Capture the cell that displays the provided text and extract its [X, Y] central coordinate. 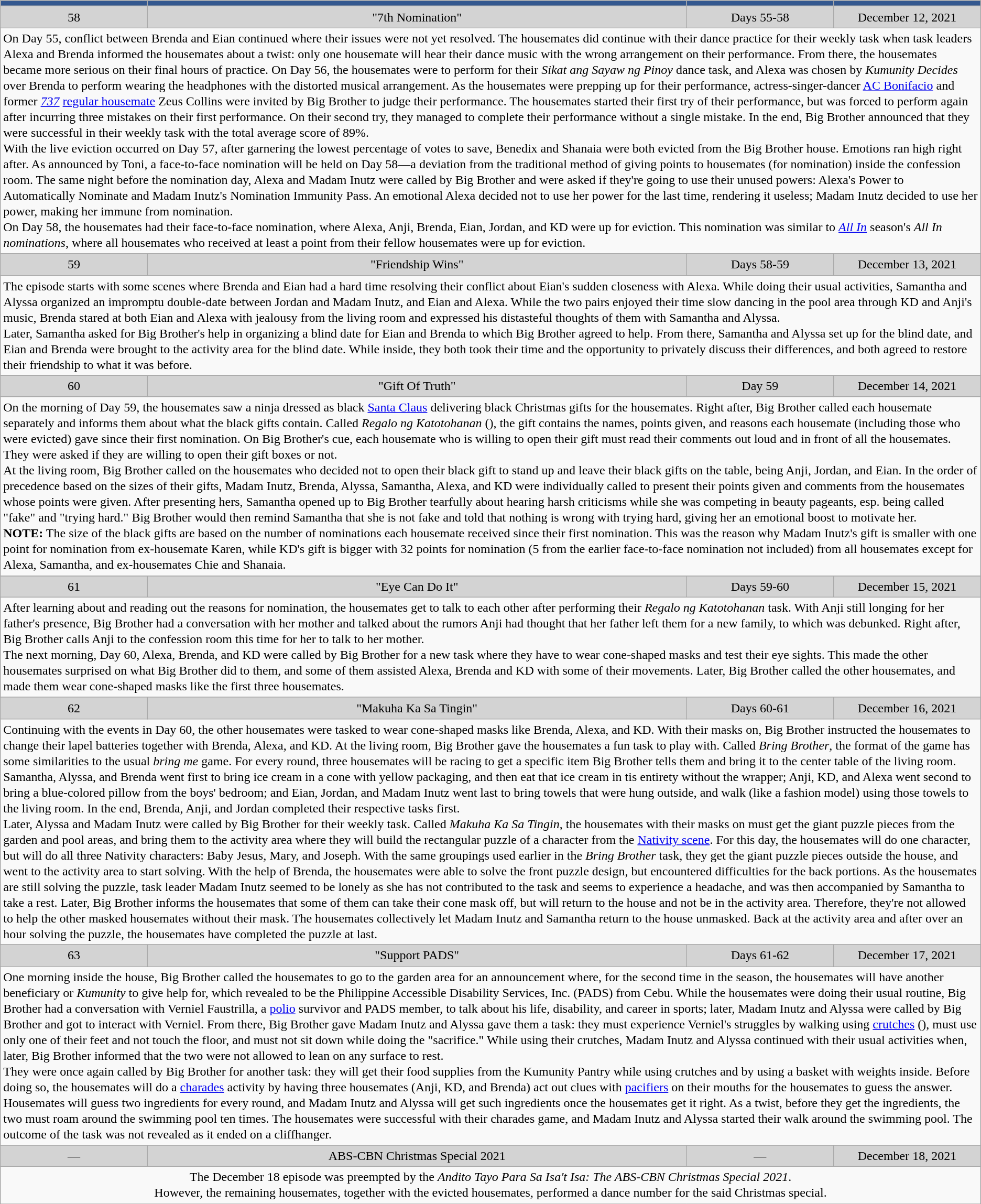
December 17, 2021 [908, 955]
Days 60-61 [760, 708]
61 [74, 586]
Days 59-60 [760, 586]
58 [74, 17]
December 16, 2021 [908, 708]
December 15, 2021 [908, 586]
"Gift Of Truth" [417, 386]
"Support PADS" [417, 955]
59 [74, 264]
"Makuha Ka Sa Tingin" [417, 708]
December 13, 2021 [908, 264]
ABS-CBN Christmas Special 2021 [417, 1156]
Day 59 [760, 386]
December 12, 2021 [908, 17]
Days 61-62 [760, 955]
December 18, 2021 [908, 1156]
Days 55-58 [760, 17]
60 [74, 386]
December 14, 2021 [908, 386]
63 [74, 955]
"7th Nomination" [417, 17]
"Friendship Wins" [417, 264]
62 [74, 708]
Days 58-59 [760, 264]
"Eye Can Do It" [417, 586]
